Scan for the cell matching the given text and deliver its (X, Y) coordinate at center. 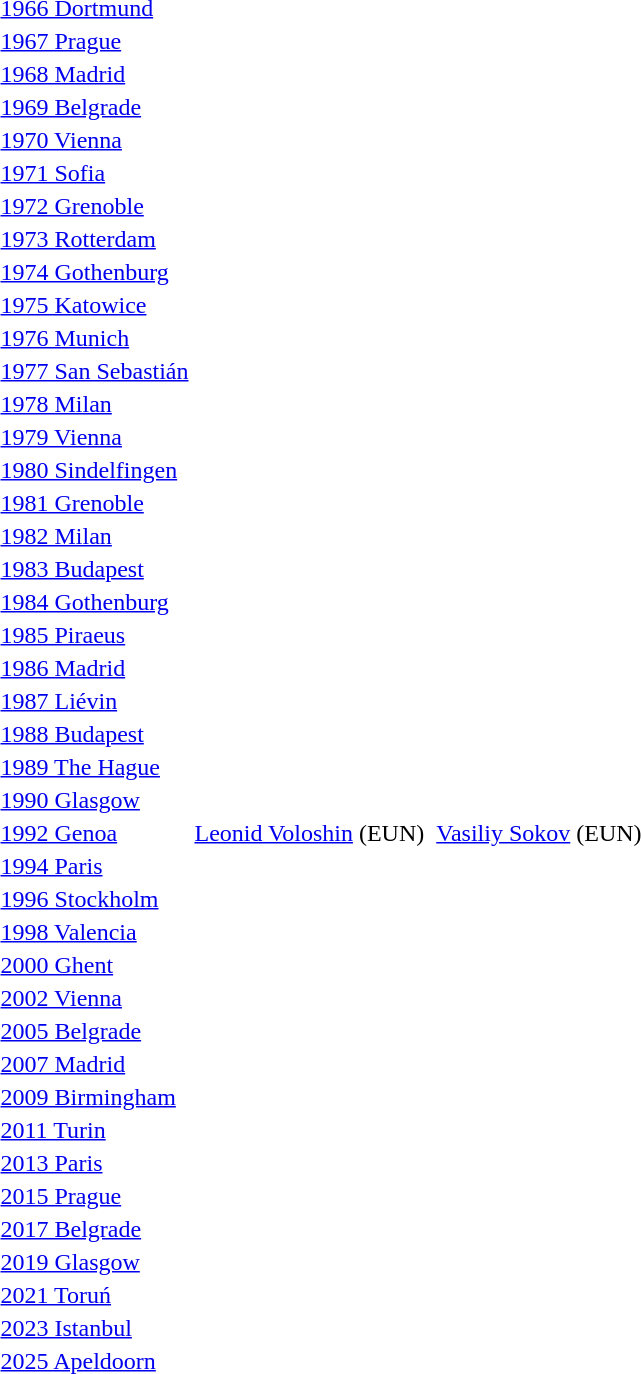
Leonid Voloshin (EUN) (310, 833)
